Locate the cell with the specified text and output its [x, y] center coordinate. 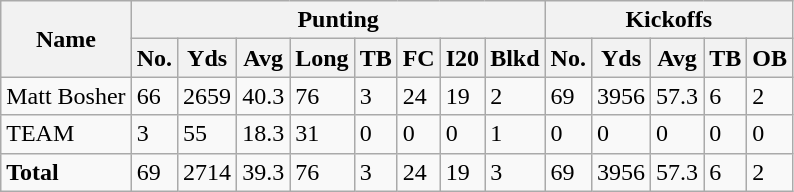
2714 [208, 172]
1 [515, 134]
2659 [208, 96]
Blkd [515, 58]
Name [66, 39]
40.3 [264, 96]
55 [208, 134]
18.3 [264, 134]
I20 [462, 58]
FC [418, 58]
31 [322, 134]
Matt Bosher [66, 96]
Kickoffs [668, 20]
39.3 [264, 172]
66 [154, 96]
Total [66, 172]
Punting [338, 20]
TEAM [66, 134]
Long [322, 58]
OB [770, 58]
